Extract the (x, y) coordinate from the center of the cell holding the provided text.  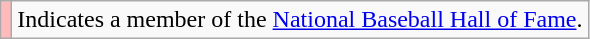
Indicates a member of the National Baseball Hall of Fame. (300, 20)
